Locate the cell with the specified text and output its [x, y] center coordinate. 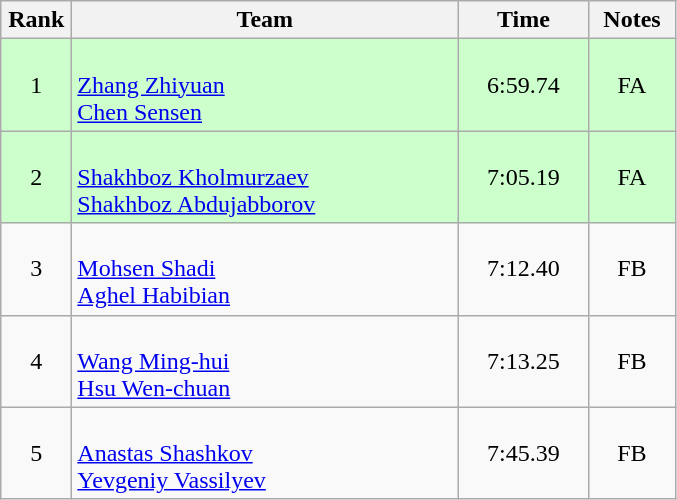
Zhang ZhiyuanChen Sensen [265, 85]
Notes [632, 20]
5 [36, 453]
7:13.25 [524, 361]
6:59.74 [524, 85]
Mohsen ShadiAghel Habibian [265, 269]
Time [524, 20]
7:05.19 [524, 177]
Rank [36, 20]
Wang Ming-huiHsu Wen-chuan [265, 361]
Anastas ShashkovYevgeniy Vassilyev [265, 453]
3 [36, 269]
7:45.39 [524, 453]
Shakhboz KholmurzaevShakhboz Abdujabborov [265, 177]
4 [36, 361]
1 [36, 85]
2 [36, 177]
7:12.40 [524, 269]
Team [265, 20]
